Search for the cell housing the specified text and yield its [x, y] center coordinate. 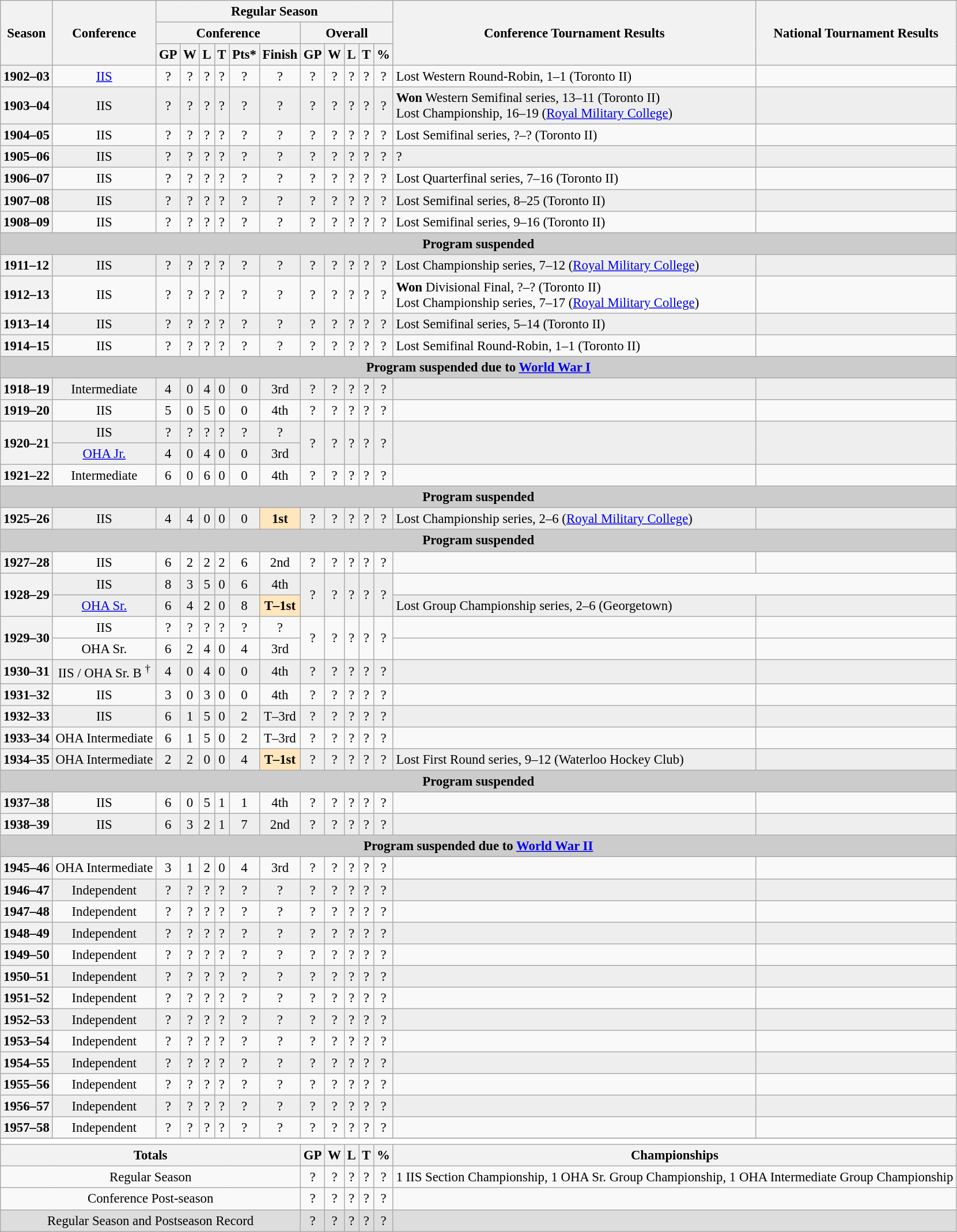
Totals [151, 1155]
1931–32 [27, 695]
Lost Championship series, 2–6 (Royal Military College) [574, 519]
1902–03 [27, 77]
7 [244, 825]
Lost Western Round-Robin, 1–1 (Toronto II) [574, 77]
1 IIS Section Championship, 1 OHA Sr. Group Championship, 1 OHA Intermediate Group Championship [674, 1177]
Lost Quarterfinal series, 7–16 (Toronto II) [574, 179]
Lost Semifinal series, 8–25 (Toronto II) [574, 200]
Program suspended due to World War I [478, 367]
1932–33 [27, 717]
1957–58 [27, 1128]
Overall [347, 33]
1920–21 [27, 443]
Pts* [244, 55]
1933–34 [27, 738]
1911–12 [27, 265]
National Tournament Results [856, 33]
Won Divisional Final, ?–? (Toronto II)Lost Championship series, 7–17 (Royal Military College) [574, 295]
1948–49 [27, 933]
Program suspended due to World War II [478, 846]
1919–20 [27, 411]
1914–15 [27, 346]
Won Western Semifinal series, 13–11 (Toronto II)Lost Championship, 16–19 (Royal Military College) [574, 106]
1938–39 [27, 825]
1930–31 [27, 672]
Conference Post-season [151, 1199]
Lost Championship series, 7–12 (Royal Military College) [574, 265]
1953–54 [27, 1041]
Championships [674, 1155]
1918–19 [27, 389]
Lost Semifinal series, 5–14 (Toronto II) [574, 324]
1925–26 [27, 519]
1934–35 [27, 760]
OHA Jr. [104, 454]
1907–08 [27, 200]
1928–29 [27, 594]
Regular Season and Postseason Record [151, 1220]
1946–47 [27, 890]
1947–48 [27, 911]
1937–38 [27, 803]
Lost Semifinal Round-Robin, 1–1 (Toronto II) [574, 346]
1906–07 [27, 179]
1951–52 [27, 998]
1954–55 [27, 1063]
1952–53 [27, 1019]
1904–05 [27, 135]
Lost Group Championship series, 2–6 (Georgetown) [574, 605]
1929–30 [27, 638]
1908–09 [27, 222]
1913–14 [27, 324]
1905–06 [27, 157]
1921–22 [27, 476]
1949–50 [27, 954]
1903–04 [27, 106]
1950–51 [27, 976]
Season [27, 33]
IIS / OHA Sr. B † [104, 672]
1927–28 [27, 562]
Lost First Round series, 9–12 (Waterloo Hockey Club) [574, 760]
Lost Semifinal series, ?–? (Toronto II) [574, 135]
Lost Semifinal series, 9–16 (Toronto II) [574, 222]
1st [280, 519]
1955–56 [27, 1085]
Conference Tournament Results [574, 33]
1912–13 [27, 295]
Finish [280, 55]
1956–57 [27, 1106]
1945–46 [27, 868]
